Return the (X, Y) coordinate for the center point of the cell that contains the specified text.  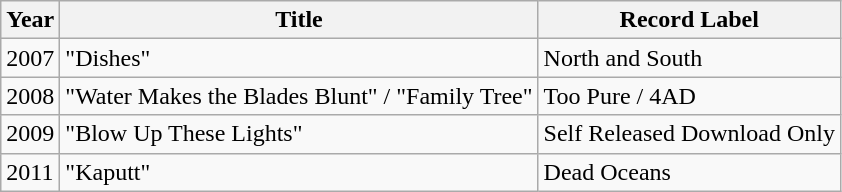
"Kaputt" (299, 172)
"Water Makes the Blades Blunt" / "Family Tree" (299, 96)
Too Pure / 4AD (689, 96)
2011 (30, 172)
"Dishes" (299, 58)
Record Label (689, 20)
North and South (689, 58)
Self Released Download Only (689, 134)
Dead Oceans (689, 172)
2008 (30, 96)
Year (30, 20)
2009 (30, 134)
Title (299, 20)
"Blow Up These Lights" (299, 134)
2007 (30, 58)
